Find where the given text appears and provide that cell's center as [X, Y] coordinate. 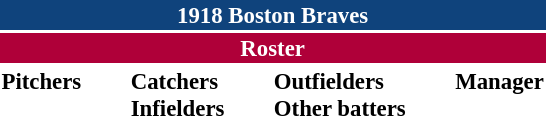
Roster [272, 48]
1918 Boston Braves [272, 15]
